Return [x, y] of the center of cell containing provided text 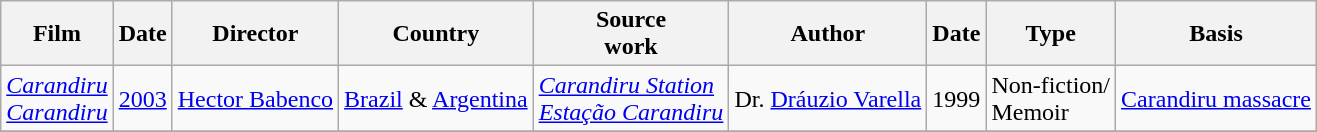
Dr. Dráuzio Varella [828, 98]
Hector Babenco [255, 98]
Non-fiction/Memoir [1051, 98]
Basis [1216, 34]
Film [57, 34]
2003 [142, 98]
CarandiruCarandiru [57, 98]
Carandiru Station Estação Carandiru [631, 98]
Brazil & Argentina [436, 98]
Type [1051, 34]
Country [436, 34]
1999 [956, 98]
Sourcework [631, 34]
Author [828, 34]
Carandiru massacre [1216, 98]
Director [255, 34]
